Return [x, y] of the center of cell containing provided text 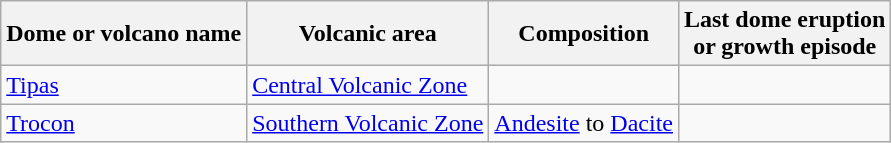
Volcanic area [368, 34]
Tipas [124, 85]
Andesite to Dacite [584, 123]
Southern Volcanic Zone [368, 123]
Central Volcanic Zone [368, 85]
Dome or volcano name [124, 34]
Composition [584, 34]
Last dome eruptionor growth episode [784, 34]
Trocon [124, 123]
